For the text-containing cell, return its midpoint in [x, y] coordinate format. 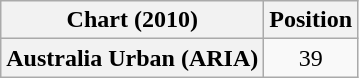
Australia Urban (ARIA) [132, 58]
39 [311, 58]
Position [311, 20]
Chart (2010) [132, 20]
